Return the (x, y) coordinate for the center point of the cell that contains the specified text.  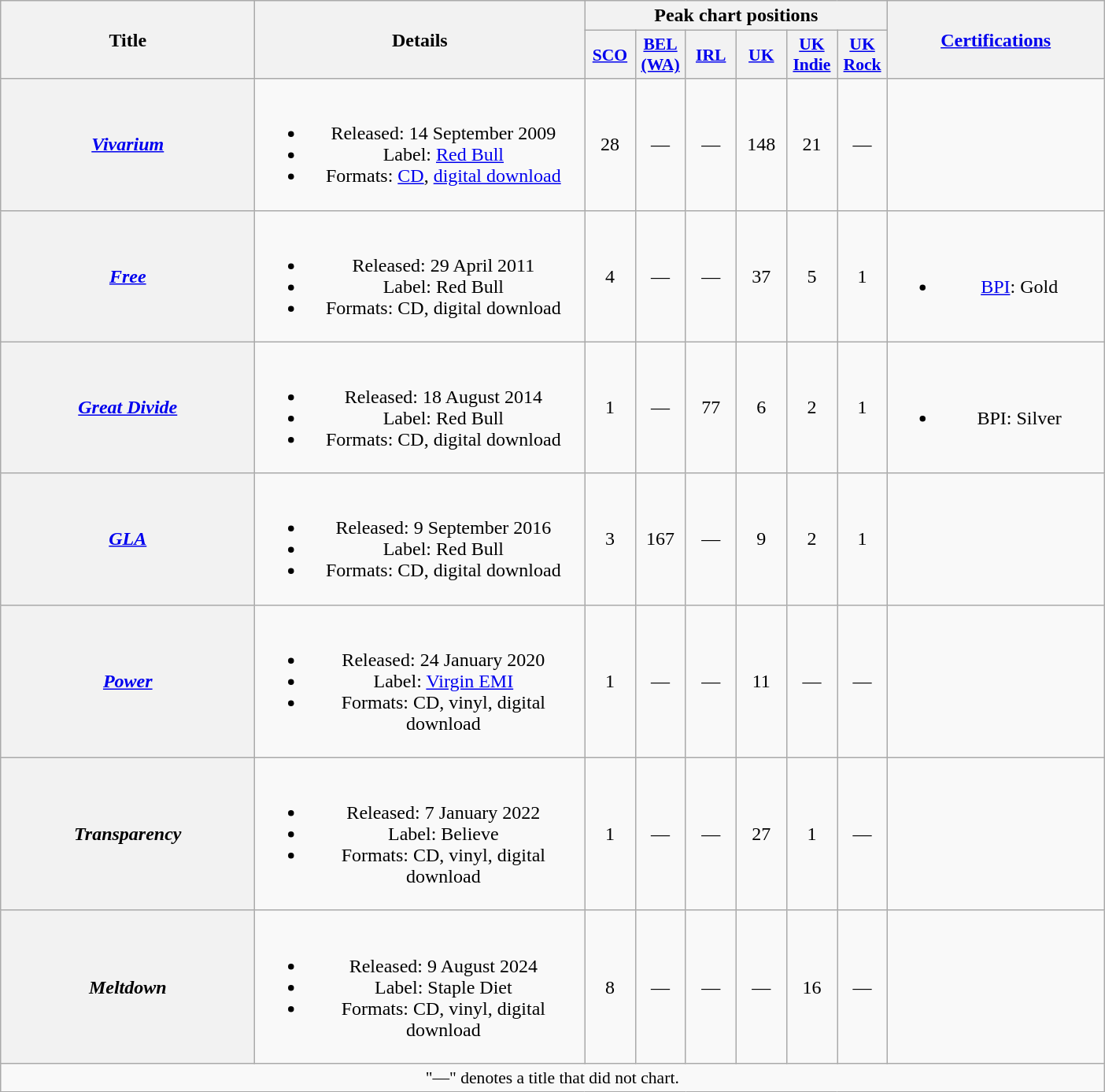
Vivarium (128, 145)
Details (420, 39)
Released: 9 August 2024Label: Staple DietFormats: CD, vinyl, digital download (420, 987)
Released: 9 September 2016Label: Red BullFormats: CD, digital download (420, 539)
27 (761, 834)
IRL (711, 55)
Great Divide (128, 408)
Released: 29 April 2011Label: Red BullFormats: CD, digital download (420, 276)
Power (128, 681)
GLA (128, 539)
8 (610, 987)
6 (761, 408)
Released: 18 August 2014Label: Red BullFormats: CD, digital download (420, 408)
Certifications (996, 39)
Meltdown (128, 987)
148 (761, 145)
Free (128, 276)
"—" denotes a title that did not chart. (552, 1077)
11 (761, 681)
21 (811, 145)
Transparency (128, 834)
UK (761, 55)
Released: 14 September 2009Label: Red BullFormats: CD, digital download (420, 145)
Released: 24 January 2020Label: Virgin EMIFormats: CD, vinyl, digital download (420, 681)
28 (610, 145)
3 (610, 539)
4 (610, 276)
BPI: Gold (996, 276)
Peak chart positions (737, 16)
SCO (610, 55)
77 (711, 408)
16 (811, 987)
37 (761, 276)
9 (761, 539)
Released: 7 January 2022Label: BelieveFormats: CD, vinyl, digital download (420, 834)
167 (660, 539)
UKIndie (811, 55)
BPI: Silver (996, 408)
5 (811, 276)
BEL(WA) (660, 55)
UKRock (863, 55)
Title (128, 39)
